Find where the given text appears and provide that cell's center as (X, Y) coordinate. 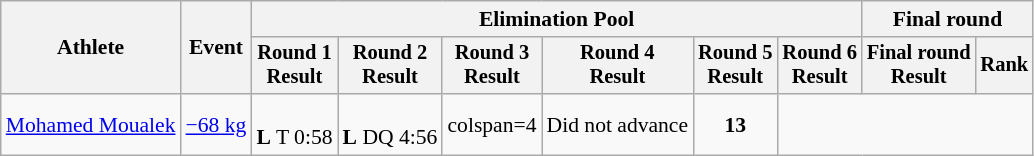
Elimination Pool (556, 19)
Round 6Result (819, 66)
Mohamed Moualek (91, 124)
Round 1Result (294, 66)
L T 0:58 (294, 124)
Round 4Result (618, 66)
Final round (948, 19)
Round 5Result (735, 66)
L DQ 4:56 (390, 124)
Rank (1004, 66)
13 (735, 124)
Event (216, 48)
colspan=4 (492, 124)
Athlete (91, 48)
Final roundResult (919, 66)
Round 3Result (492, 66)
Did not advance (618, 124)
−68 kg (216, 124)
Round 2Result (390, 66)
